Identify which cell holds the provided text, then report its (X, Y) central coordinate. 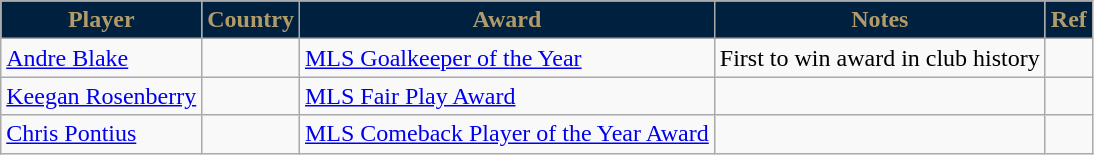
Country (251, 20)
Notes (880, 20)
Keegan Rosenberry (102, 96)
Award (506, 20)
MLS Fair Play Award (506, 96)
Player (102, 20)
Chris Pontius (102, 134)
MLS Goalkeeper of the Year (506, 58)
First to win award in club history (880, 58)
Ref (1068, 20)
Andre Blake (102, 58)
MLS Comeback Player of the Year Award (506, 134)
